Return the (X, Y) coordinate for the center point of the cell that contains the specified text.  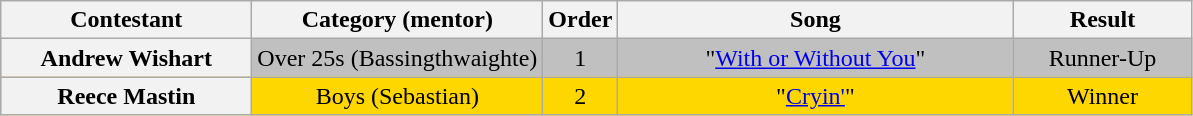
Over 25s (Bassingthwaighte) (398, 58)
1 (580, 58)
"With or Without You" (816, 58)
Category (mentor) (398, 20)
Boys (Sebastian) (398, 96)
Result (1102, 20)
Winner (1102, 96)
Runner-Up (1102, 58)
2 (580, 96)
Contestant (126, 20)
Reece Mastin (126, 96)
Andrew Wishart (126, 58)
Song (816, 20)
"Cryin'" (816, 96)
Order (580, 20)
